Find where the given text appears and provide that cell's center as (X, Y) coordinate. 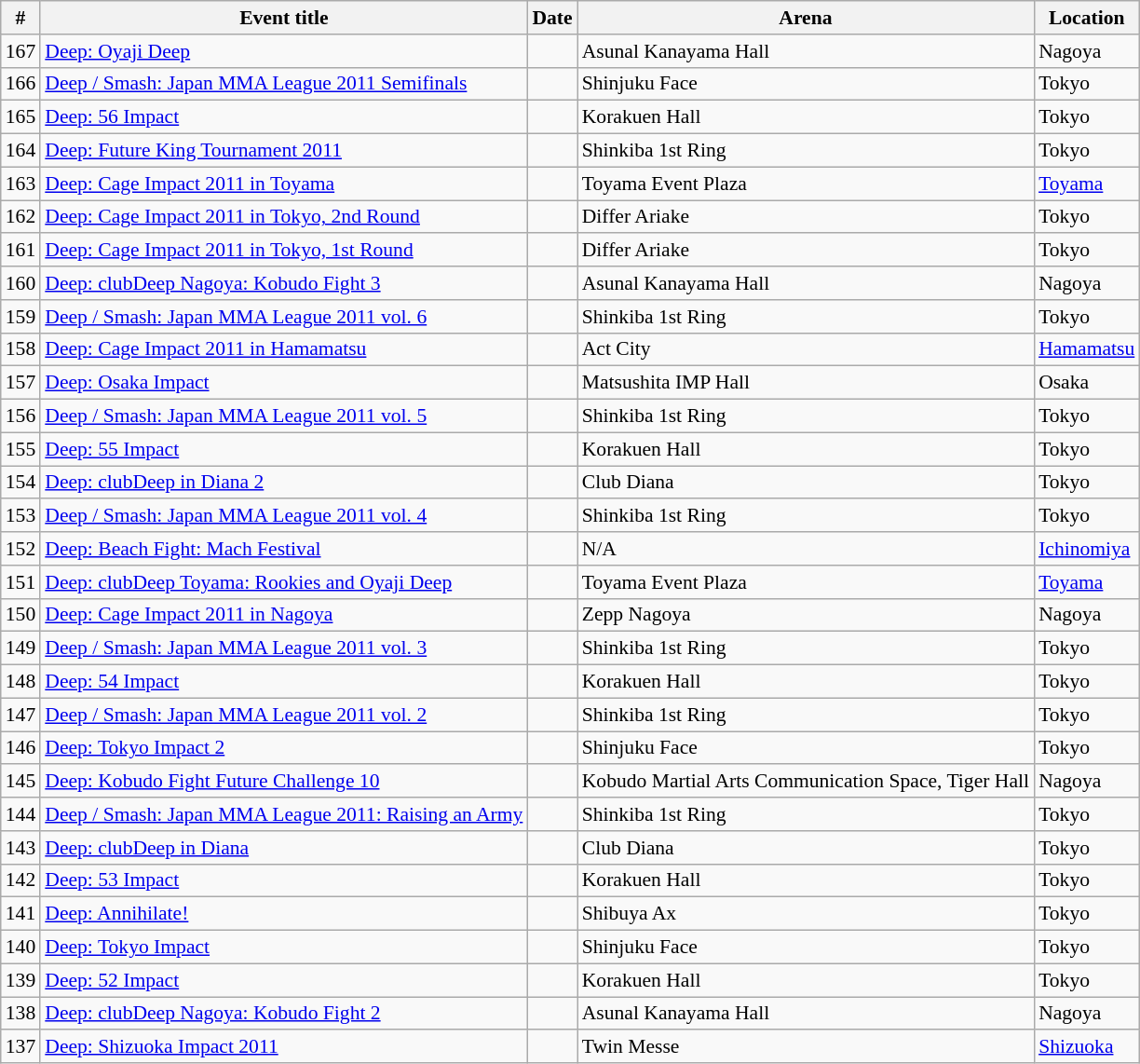
140 (20, 948)
150 (20, 615)
Deep / Smash: Japan MMA League 2011 vol. 2 (283, 715)
Deep / Smash: Japan MMA League 2011 Semifinals (283, 84)
148 (20, 682)
Location (1086, 18)
Osaka (1086, 383)
Deep: Cage Impact 2011 in Hamamatsu (283, 349)
158 (20, 349)
Ichinomiya (1086, 549)
Kobudo Martial Arts Communication Space, Tiger Hall (806, 782)
# (20, 18)
Deep: Cage Impact 2011 in Tokyo, 1st Round (283, 251)
157 (20, 383)
Deep: Cage Impact 2011 in Nagoya (283, 615)
Deep / Smash: Japan MMA League 2011 vol. 6 (283, 317)
144 (20, 814)
Deep: 56 Impact (283, 117)
Shibuya Ax (806, 914)
165 (20, 117)
Arena (806, 18)
Deep: clubDeep Nagoya: Kobudo Fight 3 (283, 283)
Deep: 54 Impact (283, 682)
Twin Messe (806, 1047)
Deep: Shizuoka Impact 2011 (283, 1047)
167 (20, 51)
Deep / Smash: Japan MMA League 2011 vol. 4 (283, 516)
Deep: clubDeep in Diana (283, 848)
151 (20, 582)
142 (20, 880)
Deep: Kobudo Fight Future Challenge 10 (283, 782)
Deep: Cage Impact 2011 in Toyama (283, 184)
154 (20, 483)
Deep: 52 Impact (283, 980)
Zepp Nagoya (806, 615)
Event title (283, 18)
Deep: 55 Impact (283, 449)
Deep / Smash: Japan MMA League 2011 vol. 5 (283, 416)
Deep: Future King Tournament 2011 (283, 151)
161 (20, 251)
Deep: Beach Fight: Mach Festival (283, 549)
139 (20, 980)
Deep / Smash: Japan MMA League 2011 vol. 3 (283, 648)
Deep: clubDeep Nagoya: Kobudo Fight 2 (283, 1014)
146 (20, 748)
Deep: Annihilate! (283, 914)
Deep: Tokyo Impact (283, 948)
164 (20, 151)
Deep: clubDeep in Diana 2 (283, 483)
149 (20, 648)
Deep / Smash: Japan MMA League 2011: Raising an Army (283, 814)
153 (20, 516)
Deep: clubDeep Toyama: Rookies and Oyaji Deep (283, 582)
156 (20, 416)
Deep: Cage Impact 2011 in Tokyo, 2nd Round (283, 217)
N/A (806, 549)
137 (20, 1047)
Deep: 53 Impact (283, 880)
Act City (806, 349)
160 (20, 283)
145 (20, 782)
Matsushita IMP Hall (806, 383)
163 (20, 184)
Shizuoka (1086, 1047)
141 (20, 914)
Deep: Osaka Impact (283, 383)
Date (551, 18)
162 (20, 217)
155 (20, 449)
Deep: Tokyo Impact 2 (283, 748)
152 (20, 549)
159 (20, 317)
Deep: Oyaji Deep (283, 51)
Hamamatsu (1086, 349)
166 (20, 84)
143 (20, 848)
147 (20, 715)
138 (20, 1014)
